Identify which cell holds the provided text, then report its [X, Y] central coordinate. 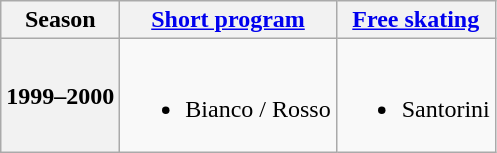
Short program [228, 20]
Bianco / Rosso [228, 96]
1999–2000 [60, 96]
Santorini [416, 96]
Season [60, 20]
Free skating [416, 20]
